Search for the cell housing the specified text and yield its (x, y) center coordinate. 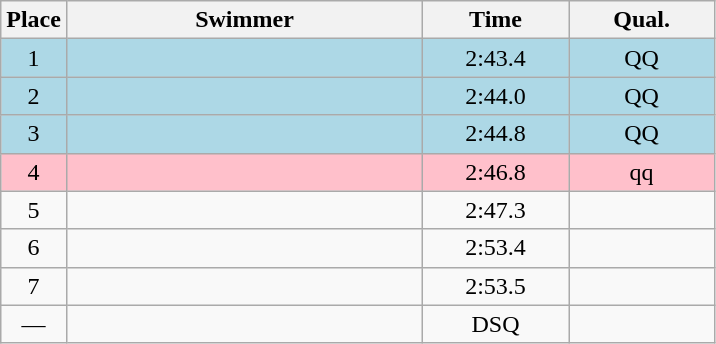
2:53.5 (496, 286)
5 (34, 210)
2:44.0 (496, 96)
qq (642, 172)
Qual. (642, 20)
Time (496, 20)
2 (34, 96)
— (34, 324)
2:47.3 (496, 210)
Swimmer (244, 20)
1 (34, 58)
6 (34, 248)
3 (34, 134)
2:53.4 (496, 248)
4 (34, 172)
2:46.8 (496, 172)
7 (34, 286)
2:44.8 (496, 134)
DSQ (496, 324)
2:43.4 (496, 58)
Place (34, 20)
